From the cell containing the given text, extract its center point as (x, y) coordinate. 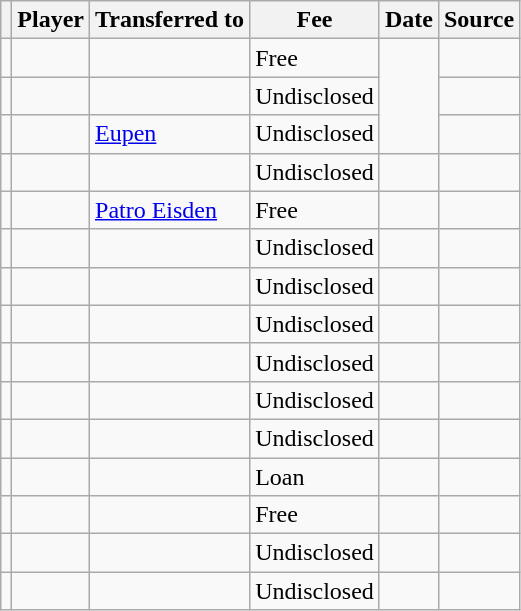
Transferred to (170, 20)
Eupen (170, 134)
Patro Eisden (170, 210)
Player (51, 20)
Source (478, 20)
Loan (315, 477)
Fee (315, 20)
Date (408, 20)
